Provide the [X, Y] coordinate of the cell's center where the given text is located.  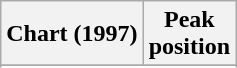
Peakposition [189, 34]
Chart (1997) [72, 34]
